Find where the given text appears and provide that cell's center as [X, Y] coordinate. 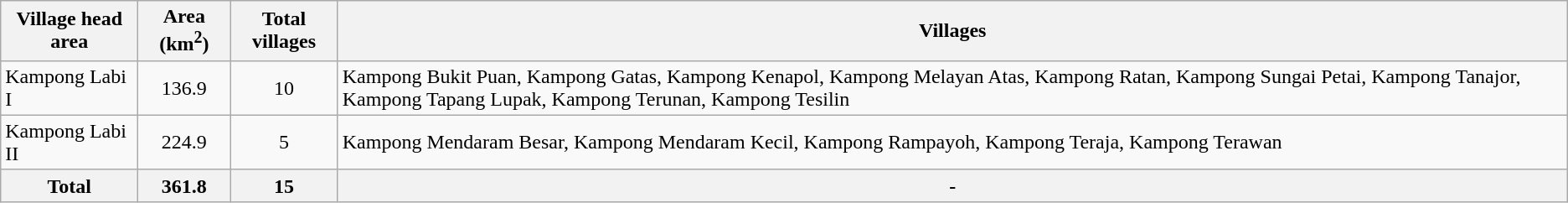
361.8 [184, 185]
- [952, 185]
Kampong Labi II [70, 143]
10 [284, 87]
Total villages [284, 31]
224.9 [184, 143]
Villages [952, 31]
Area (km2) [184, 31]
136.9 [184, 87]
Total [70, 185]
Kampong Mendaram Besar, Kampong Mendaram Kecil, Kampong Rampayoh, Kampong Teraja, Kampong Terawan [952, 143]
5 [284, 143]
15 [284, 185]
Kampong Labi I [70, 87]
Village head area [70, 31]
